Return [X, Y] of the center of cell containing provided text 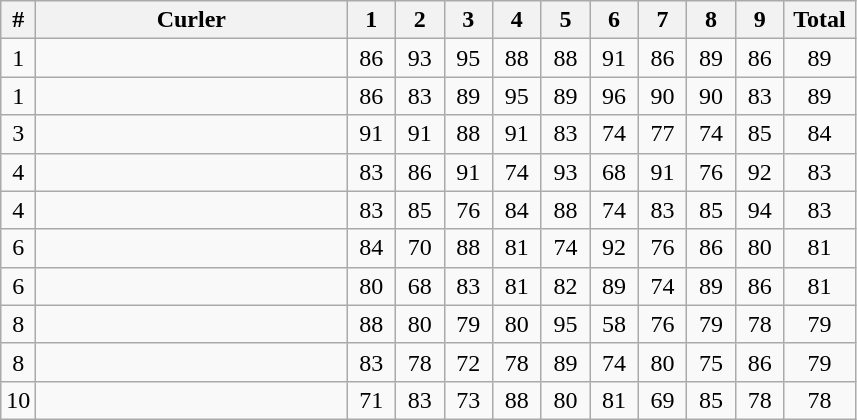
Total [820, 20]
5 [566, 20]
96 [614, 96]
82 [566, 286]
73 [468, 400]
2 [420, 20]
58 [614, 324]
7 [662, 20]
71 [372, 400]
72 [468, 362]
70 [420, 248]
75 [712, 362]
10 [18, 400]
Curler [192, 20]
# [18, 20]
94 [760, 210]
9 [760, 20]
77 [662, 134]
69 [662, 400]
